Return (X, Y) of the center of cell containing provided text 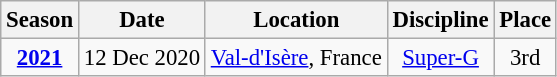
2021 (40, 58)
Val-d'Isère, France (296, 58)
Location (296, 20)
Date (142, 20)
Super-G (440, 58)
3rd (525, 58)
Place (525, 20)
12 Dec 2020 (142, 58)
Discipline (440, 20)
Season (40, 20)
